For the text-containing cell, return its midpoint in [X, Y] coordinate format. 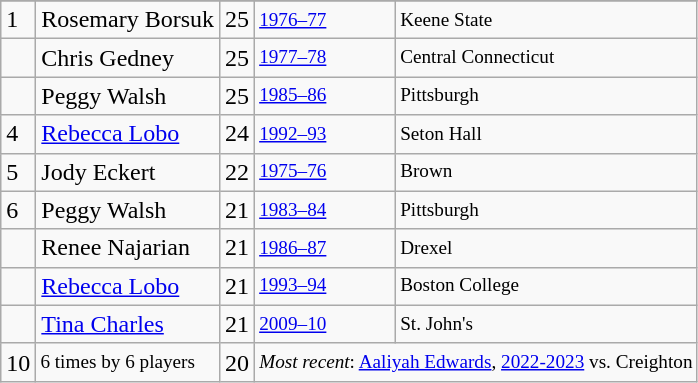
20 [238, 362]
1985–86 [326, 96]
2009–10 [326, 324]
5 [18, 172]
1977–78 [326, 58]
Keene State [546, 20]
1986–87 [326, 248]
1993–94 [326, 286]
Rosemary Borsuk [128, 20]
Drexel [546, 248]
Brown [546, 172]
1 [18, 20]
22 [238, 172]
4 [18, 134]
Most recent: Aaliyah Edwards, 2022-2023 vs. Creighton [476, 362]
1976–77 [326, 20]
1992–93 [326, 134]
Chris Gedney [128, 58]
1983–84 [326, 210]
Renee Najarian [128, 248]
Jody Eckert [128, 172]
1975–76 [326, 172]
Central Connecticut [546, 58]
Seton Hall [546, 134]
6 times by 6 players [128, 362]
St. John's [546, 324]
10 [18, 362]
6 [18, 210]
Tina Charles [128, 324]
Boston College [546, 286]
24 [238, 134]
